From the cell containing the given text, extract its center point as (X, Y) coordinate. 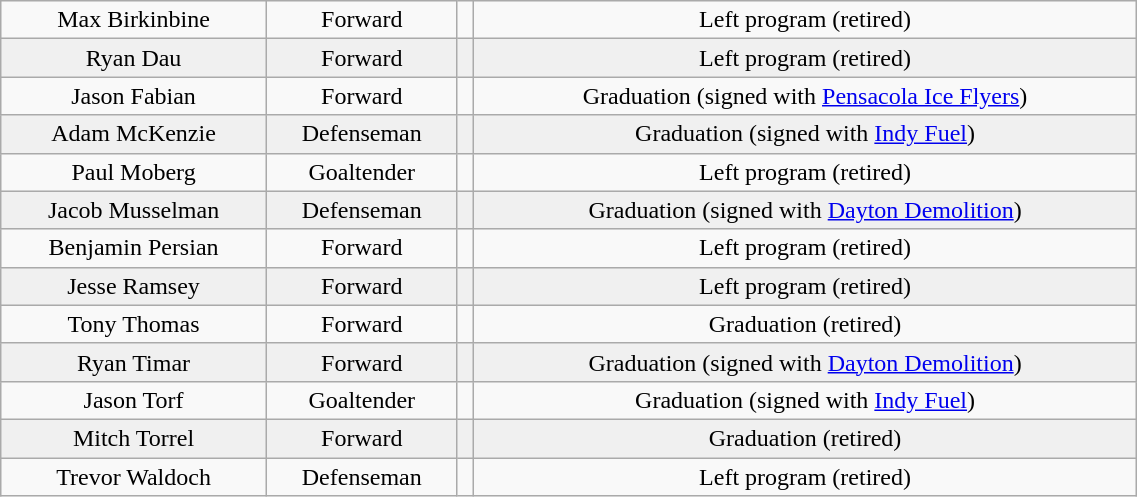
Jason Fabian (134, 96)
Jason Torf (134, 400)
Mitch Torrel (134, 438)
Trevor Waldoch (134, 477)
Max Birkinbine (134, 20)
Paul Moberg (134, 172)
Jesse Ramsey (134, 286)
Benjamin Persian (134, 248)
Ryan Timar (134, 362)
Jacob Musselman (134, 210)
Adam McKenzie (134, 134)
Tony Thomas (134, 324)
Graduation (signed with Pensacola Ice Flyers) (805, 96)
Ryan Dau (134, 58)
